Provide the (x, y) coordinate of the cell's center where the given text is located.  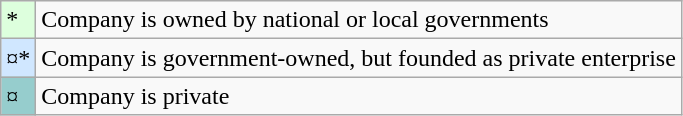
* (18, 20)
Company is owned by national or local governments (359, 20)
¤* (18, 58)
Company is government-owned, but founded as private enterprise (359, 58)
¤ (18, 96)
Company is private (359, 96)
